Return [x, y] of the center of cell containing provided text 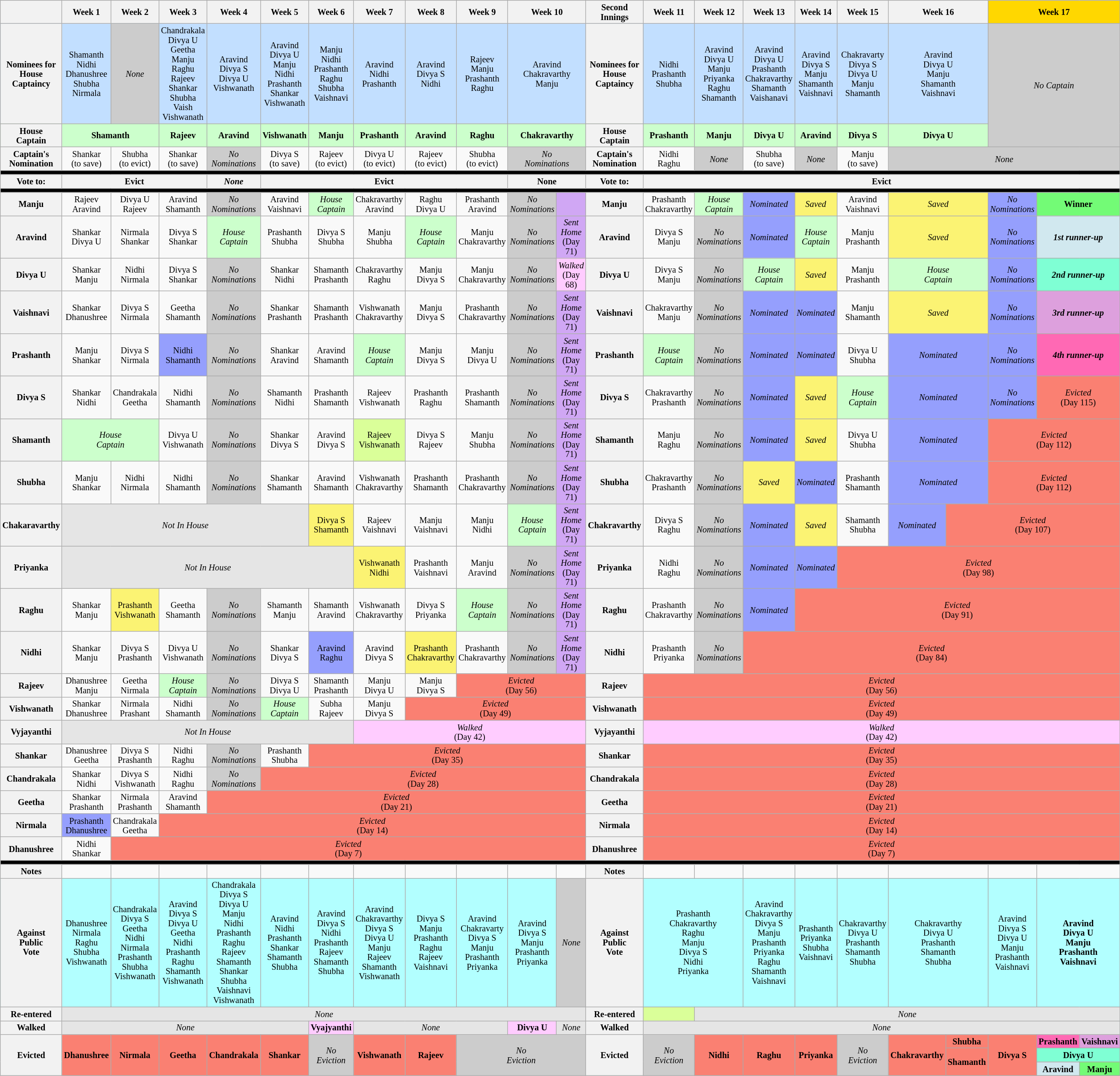
ShamanthShubha [862, 525]
ShamanthNidhi [285, 397]
AravindDivya SManjuPrashanthPriyanka [532, 942]
ManjuShamanth [862, 312]
ManjuNidhiPrashanthRaghuShubhaVaishnavi [331, 73]
AravindDivya SNidhi [431, 73]
2nd runner-up [1078, 275]
Shubha(to save) [769, 159]
NirmalaPrashanth [135, 802]
PrashanthRaghu [431, 397]
AravindNidhiPrashanth [380, 73]
ManjuRaghu [669, 440]
AravindNidhiPrashanthShankarShamanthShubha [285, 942]
PrashanthVaishnavi [431, 567]
No Captain [1053, 85]
ChandrakalaDivya SDivya UManjuNidhiPrashanthRaghuRajeevShamanthShankarShubhaVaishnaviVishwanath [234, 942]
RajeevAravind [86, 204]
Vyajyanthi [331, 1027]
Evicted(Day 107) [1033, 525]
ShankarAravind [285, 355]
Chakaravarthy [31, 525]
ChakravarthyAravind [380, 204]
ChakravartyDivya SDivya UManjuShamanth [862, 73]
NidhiPrashanthShubha [669, 73]
Week 1 [86, 12]
DhanushreeManju [86, 685]
Divya S(to save) [285, 159]
PrashanthChakravarthyRaghuManjuDivya SNidhiPriyanka [693, 942]
ChakravarthyRaghu [380, 275]
Evicted(Day 91) [957, 610]
ChakravarthyManju [669, 312]
Evicted(Day 84) [931, 652]
Divya SManjuPrashanthRaghuRajeevVaishnavi [431, 942]
AravindDivya SDivya UVishwanath [234, 73]
Divya SShubha [331, 237]
Week 17 [1053, 12]
Week 3 [183, 12]
AravindDivya UManjuShamanthVaishnavi [938, 73]
AravindDivya SDivya UManjuPrashanthVaishnavi [1012, 942]
DhanushreeGeetha [86, 755]
Captain's Nomination [615, 159]
AravindChakravarthyManju [547, 73]
AravindDivya SNidhiPrashanthRajeevShamanthShubha [331, 942]
1st runner-up [1078, 237]
ChandrakalaDivya SGeethaNidhiNirmalaPrashanthShubhaVishwanath [135, 942]
VishwanathNidhi [380, 567]
RaghuDivya U [431, 204]
4th runner-up [1078, 355]
Captain'sNomination [31, 159]
Divya SRajeev [431, 440]
Week 6 [331, 12]
ShamanthAravind [331, 610]
PrashanthDhanushree [86, 825]
Week 7 [380, 12]
ChandrakalaDivya UGeethaManjuRaghuRajeevShankarShubhaVaishVishwanath [183, 73]
ManjuAravind [482, 567]
GeethaNirmala [135, 685]
Evicted(Day 115) [1078, 397]
PrashanthPriyanka [669, 652]
AravindChakravartyDivya SManjuPrashanthPriyanka [482, 942]
AravindChakravarthyDivya SDivya UManjuRajeevShamanthVishwanath [380, 942]
Divya SPriyanka [431, 610]
AravindDivya SManjuShamanthVaishnavi [815, 73]
RajeevVaishnavi [380, 525]
ManjuNidhi [482, 525]
Week 13 [769, 12]
Divya SRaghu [669, 525]
NidhiShankar [86, 848]
Divya U(to evict) [380, 159]
ManjuVaishnavi [431, 525]
SubhaRajeev [331, 708]
Week 4 [234, 12]
AravindDivya UPrashanthChakravarthyShamanthVaishanavi [769, 73]
3rd runner-up [1078, 312]
Week 2 [135, 12]
Week 8 [431, 12]
ShamanthNidhiDhanushreeShubhaNirmala [86, 73]
Second Innings [615, 12]
ShamanthManju [285, 610]
PrashanthAravind [482, 204]
AravindDivya UManjuPriyankaRaghuShamanth [719, 73]
Divya URajeev [135, 204]
PrashanthVishwanath [135, 610]
Week 12 [719, 12]
Divya SDivya U [285, 685]
NirmalaShankar [135, 237]
PrashanthPriyankaShubhaVaishnavi [815, 942]
AravindChakravarthyDivya SManjuPrashanthPriyankaRaghuShamanthVaishnavi [769, 942]
Week 5 [285, 12]
RajeevManjuPrashanthRaghu [482, 73]
Week 15 [862, 12]
Week 11 [669, 12]
NirmalaPrashant [135, 708]
Week 9 [482, 12]
Week 16 [938, 12]
AravindDivya UManjuPrashanthVaishnavi [1078, 942]
DhanushreeNirmalaRaghuShubhaVishwanath [86, 942]
Week 10 [547, 12]
Walked(Day 68) [572, 275]
Winner [1078, 204]
Nidhi Raghu [669, 159]
Week 14 [815, 12]
Evicted(Day 98) [978, 567]
Sent Home(Day 71) [572, 237]
Divya SVishwanath [135, 778]
ShankarShamanth [285, 483]
AravindRaghu [331, 652]
ShankarDivya U [86, 237]
Manju(to save) [862, 159]
AravindDivya UManjuNidhiPrashanthShankarVishwanath [285, 73]
AravindDivya SDivya UGeethaNidhiPrashanthRaghuShamanthVishwanath [183, 942]
Divya SShamanth [331, 525]
